Detect which cell encompasses the target text, then output its (X, Y) center coordinate. 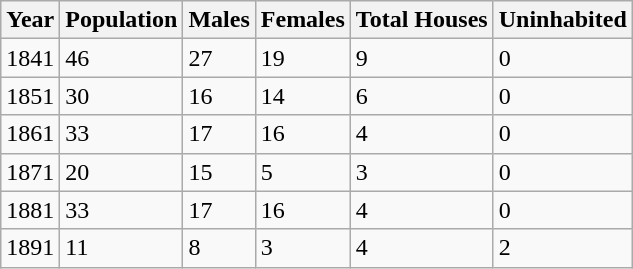
27 (219, 58)
19 (302, 58)
1891 (30, 248)
1841 (30, 58)
14 (302, 96)
9 (422, 58)
15 (219, 172)
30 (122, 96)
8 (219, 248)
1851 (30, 96)
6 (422, 96)
Uninhabited (562, 20)
1871 (30, 172)
1861 (30, 134)
Total Houses (422, 20)
11 (122, 248)
1881 (30, 210)
Females (302, 20)
5 (302, 172)
Males (219, 20)
20 (122, 172)
Population (122, 20)
Year (30, 20)
46 (122, 58)
2 (562, 248)
